Capture the cell that displays the provided text and extract its (X, Y) central coordinate. 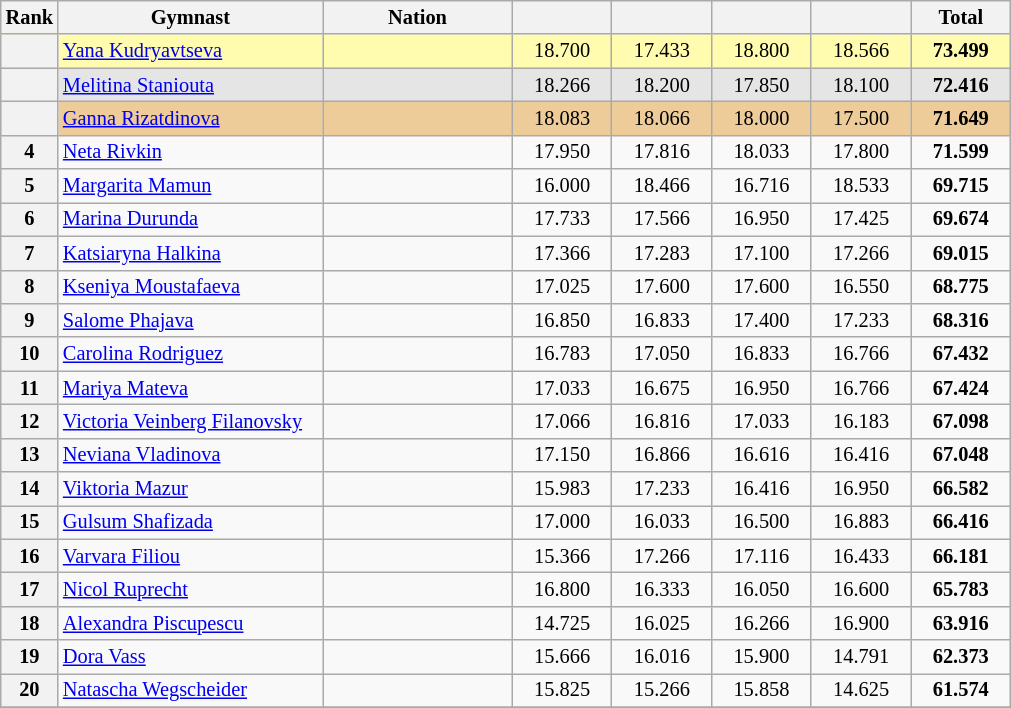
Nation (418, 17)
17.500 (861, 118)
Neta Rivkin (190, 152)
18.000 (762, 118)
Salome Phajava (190, 320)
16.675 (662, 388)
Total (961, 17)
17.433 (662, 51)
9 (30, 320)
62.373 (961, 657)
20 (30, 690)
11 (30, 388)
18.533 (861, 186)
15 (30, 522)
16 (30, 556)
12 (30, 421)
66.181 (961, 556)
66.582 (961, 489)
Viktoria Mazur (190, 489)
15.983 (562, 489)
18.066 (662, 118)
Nicol Ruprecht (190, 589)
Neviana Vladinova (190, 455)
16.900 (861, 623)
17 (30, 589)
16.025 (662, 623)
18 (30, 623)
Rank (30, 17)
13 (30, 455)
Victoria Veinberg Filanovsky (190, 421)
68.316 (961, 320)
16.033 (662, 522)
17.116 (762, 556)
17.283 (662, 253)
18.100 (861, 85)
14.625 (861, 690)
61.574 (961, 690)
69.674 (961, 219)
67.432 (961, 354)
66.416 (961, 522)
6 (30, 219)
Margarita Mamun (190, 186)
10 (30, 354)
16.716 (762, 186)
16.000 (562, 186)
17.025 (562, 287)
Marina Durunda (190, 219)
17.100 (762, 253)
15.900 (762, 657)
19 (30, 657)
67.048 (961, 455)
16.266 (762, 623)
16.883 (861, 522)
Alexandra Piscupescu (190, 623)
Dora Vass (190, 657)
17.425 (861, 219)
69.015 (961, 253)
16.783 (562, 354)
Gulsum Shafizada (190, 522)
67.424 (961, 388)
7 (30, 253)
5 (30, 186)
Mariya Mateva (190, 388)
16.050 (762, 589)
17.733 (562, 219)
73.499 (961, 51)
71.649 (961, 118)
14.725 (562, 623)
67.098 (961, 421)
17.800 (861, 152)
18.466 (662, 186)
17.566 (662, 219)
72.416 (961, 85)
17.050 (662, 354)
63.916 (961, 623)
Katsiaryna Halkina (190, 253)
14 (30, 489)
Melitina Staniouta (190, 85)
15.858 (762, 690)
Carolina Rodriguez (190, 354)
16.850 (562, 320)
18.266 (562, 85)
16.500 (762, 522)
69.715 (961, 186)
65.783 (961, 589)
16.800 (562, 589)
8 (30, 287)
15.666 (562, 657)
16.550 (861, 287)
Gymnast (190, 17)
Ganna Rizatdinova (190, 118)
15.366 (562, 556)
18.033 (762, 152)
17.150 (562, 455)
18.566 (861, 51)
14.791 (861, 657)
17.366 (562, 253)
18.200 (662, 85)
17.000 (562, 522)
16.183 (861, 421)
18.700 (562, 51)
17.816 (662, 152)
Varvara Filiou (190, 556)
16.333 (662, 589)
Natascha Wegscheider (190, 690)
Yana Kudryavtseva (190, 51)
16.600 (861, 589)
16.616 (762, 455)
16.433 (861, 556)
16.016 (662, 657)
Kseniya Moustafaeva (190, 287)
17.400 (762, 320)
18.800 (762, 51)
4 (30, 152)
15.825 (562, 690)
17.066 (562, 421)
17.950 (562, 152)
16.816 (662, 421)
18.083 (562, 118)
15.266 (662, 690)
71.599 (961, 152)
16.866 (662, 455)
68.775 (961, 287)
17.850 (762, 85)
